Extract the [X, Y] coordinate from the center of the cell holding the provided text.  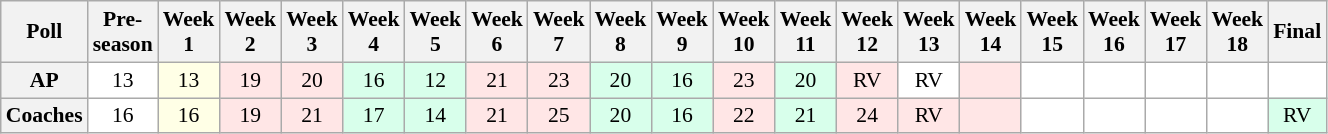
Week3 [312, 32]
Week12 [867, 32]
Week17 [1176, 32]
Week6 [497, 32]
Week7 [559, 32]
Pre-season [123, 32]
Poll [44, 32]
22 [744, 116]
17 [374, 116]
12 [435, 80]
14 [435, 116]
Week4 [374, 32]
24 [867, 116]
Week1 [189, 32]
Week16 [1114, 32]
Final [1297, 32]
Week14 [991, 32]
Week11 [806, 32]
Week13 [929, 32]
Week9 [682, 32]
Week15 [1052, 32]
Week18 [1237, 32]
Week10 [744, 32]
Week5 [435, 32]
AP [44, 80]
Week2 [250, 32]
Week8 [621, 32]
Coaches [44, 116]
25 [559, 116]
